Return [x, y] of the center of cell containing provided text 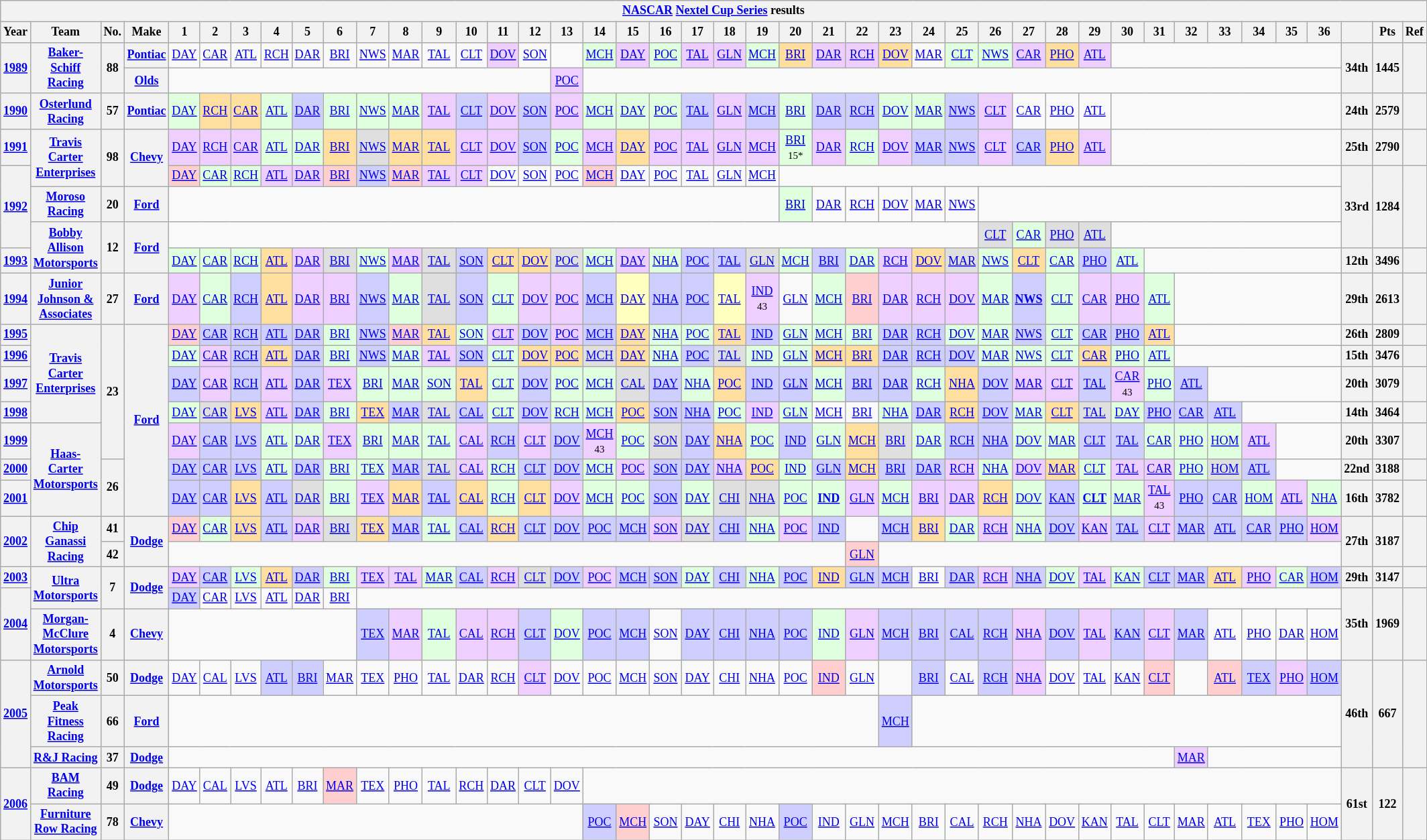
11 [503, 32]
8 [406, 32]
Year [16, 32]
24th [1357, 111]
34 [1259, 32]
1989 [16, 68]
2000 [16, 469]
12th [1357, 261]
13 [567, 32]
R&J Racing [66, 758]
14th [1357, 413]
Make [146, 32]
3079 [1388, 384]
3147 [1388, 578]
19 [762, 32]
1995 [16, 335]
2006 [16, 803]
CAR43 [1127, 384]
6 [340, 32]
25th [1357, 147]
122 [1388, 803]
2579 [1388, 111]
35th [1357, 623]
32 [1192, 32]
Baker-Schiff Racing [66, 68]
3782 [1388, 498]
17 [697, 32]
Peak Fitness Racing [66, 721]
MCH43 [600, 441]
Haas-Carter Motorsports [66, 469]
15 [633, 32]
2 [215, 32]
3464 [1388, 413]
3496 [1388, 261]
29 [1094, 32]
1993 [16, 261]
2809 [1388, 335]
3187 [1388, 542]
98 [113, 158]
NASCAR Nextel Cup Series results [713, 11]
21 [829, 32]
1999 [16, 441]
16 [666, 32]
3188 [1388, 469]
1990 [16, 111]
61st [1357, 803]
9 [439, 32]
BRI15* [795, 147]
2005 [16, 713]
27th [1357, 542]
1994 [16, 299]
2004 [16, 623]
30 [1127, 32]
10 [472, 32]
1969 [1388, 623]
31 [1159, 32]
37 [113, 758]
Arnold Motorsports [66, 678]
5 [307, 32]
2790 [1388, 147]
49 [113, 786]
Ref [1414, 32]
14 [600, 32]
33rd [1357, 206]
18 [730, 32]
Olds [146, 80]
Ultra Motorsports [66, 588]
Pts [1388, 32]
Osterlund Racing [66, 111]
Chip Ganassi Racing [66, 542]
Bobby Allison Motorsports [66, 247]
Furniture Row Racing [66, 822]
IND43 [762, 299]
46th [1357, 713]
22 [862, 32]
36 [1324, 32]
34th [1357, 68]
1997 [16, 384]
88 [113, 68]
1992 [16, 206]
24 [929, 32]
33 [1224, 32]
25 [962, 32]
TAL43 [1159, 498]
22nd [1357, 469]
35 [1292, 32]
3 [246, 32]
28 [1062, 32]
57 [113, 111]
42 [113, 554]
2003 [16, 578]
2613 [1388, 299]
78 [113, 822]
1284 [1388, 206]
66 [113, 721]
1996 [16, 355]
16th [1357, 498]
26th [1357, 335]
41 [113, 529]
2002 [16, 542]
3307 [1388, 441]
Moroso Racing [66, 204]
2001 [16, 498]
1991 [16, 147]
667 [1388, 713]
50 [113, 678]
BAM Racing [66, 786]
3476 [1388, 355]
1998 [16, 413]
No. [113, 32]
1 [184, 32]
1445 [1388, 68]
Morgan-McClure Motorsports [66, 634]
15th [1357, 355]
Team [66, 32]
Junior Johnson & Associates [66, 299]
